From the cell containing the given text, extract its center point as (X, Y) coordinate. 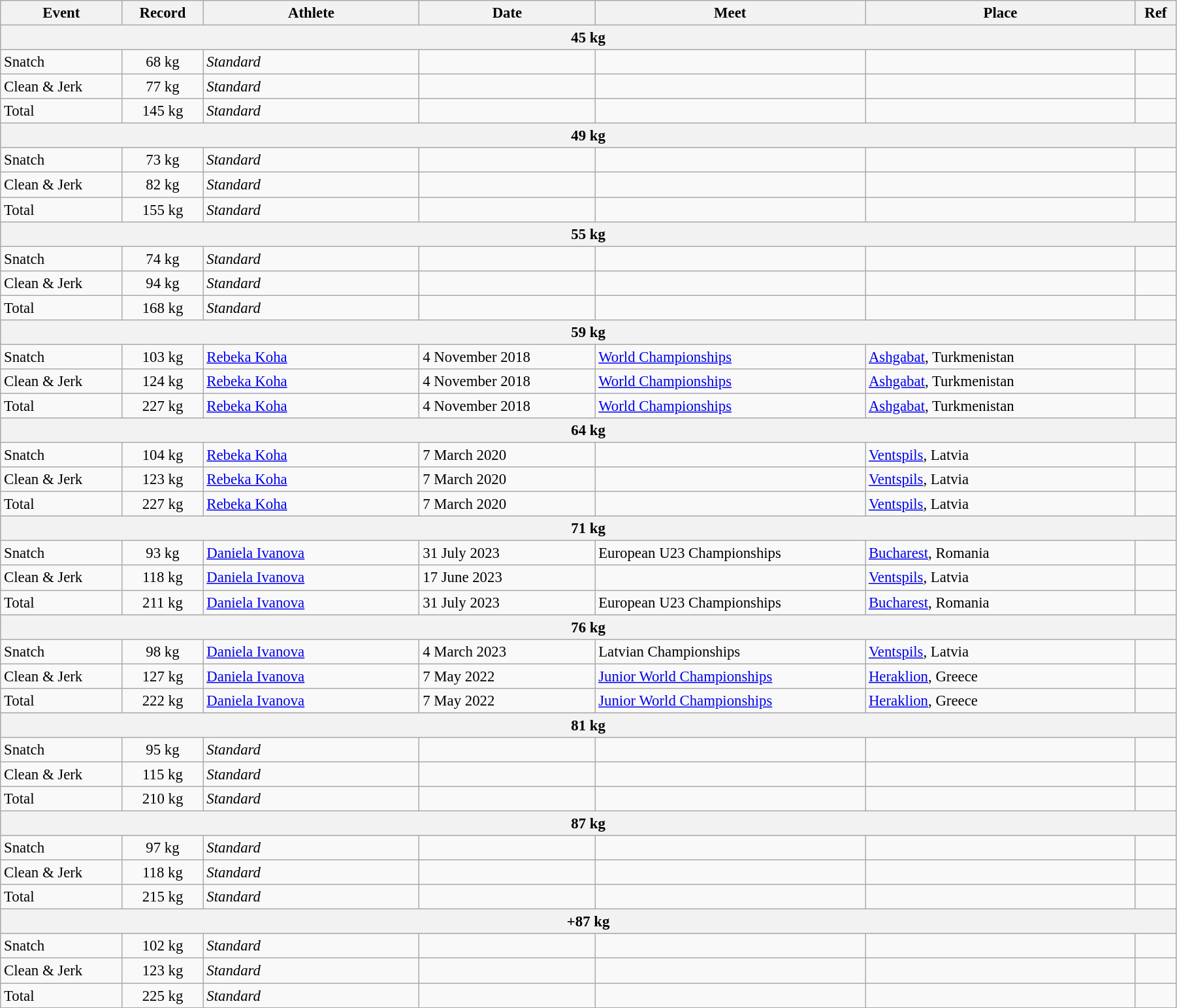
Place (1001, 13)
127 kg (163, 676)
Record (163, 13)
222 kg (163, 701)
49 kg (588, 136)
Athlete (311, 13)
+87 kg (588, 922)
Latvian Championships (730, 651)
102 kg (163, 947)
Event (61, 13)
45 kg (588, 38)
104 kg (163, 455)
64 kg (588, 431)
73 kg (163, 160)
Meet (730, 13)
98 kg (163, 651)
115 kg (163, 774)
87 kg (588, 824)
124 kg (163, 382)
59 kg (588, 333)
215 kg (163, 897)
74 kg (163, 259)
210 kg (163, 799)
155 kg (163, 210)
77 kg (163, 87)
168 kg (163, 308)
55 kg (588, 234)
Ref (1155, 13)
94 kg (163, 283)
145 kg (163, 111)
93 kg (163, 553)
95 kg (163, 750)
103 kg (163, 357)
225 kg (163, 996)
81 kg (588, 725)
4 March 2023 (507, 651)
211 kg (163, 602)
68 kg (163, 62)
71 kg (588, 528)
Date (507, 13)
97 kg (163, 848)
17 June 2023 (507, 578)
82 kg (163, 185)
76 kg (588, 627)
